Output the [x, y] coordinate of the center of the cell containing the given text.  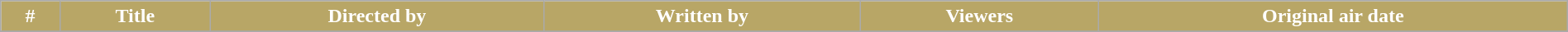
Written by [703, 16]
Original air date [1333, 16]
Viewers [979, 16]
Title [135, 16]
Directed by [377, 16]
# [31, 16]
